Pinpoint the cell where the given text exists, returning its (X, Y) midpoint coordinate. 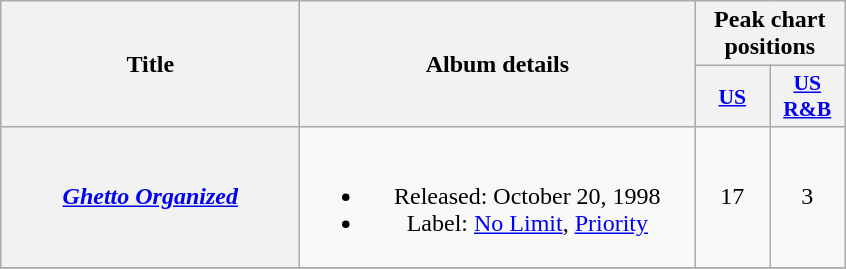
17 (732, 197)
Released: October 20, 1998Label: No Limit, Priority (498, 197)
US (732, 96)
Album details (498, 64)
US R&B (808, 96)
3 (808, 197)
Peak chart positions (770, 34)
Title (150, 64)
Ghetto Organized (150, 197)
